Identify which cell holds the provided text, then report its (x, y) central coordinate. 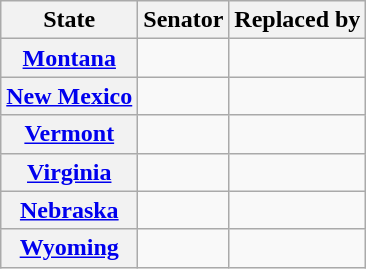
Nebraska (70, 210)
State (70, 20)
New Mexico (70, 96)
Senator (184, 20)
Wyoming (70, 248)
Vermont (70, 134)
Replaced by (298, 20)
Montana (70, 58)
Virginia (70, 172)
